From the cell containing the given text, extract its center point as (x, y) coordinate. 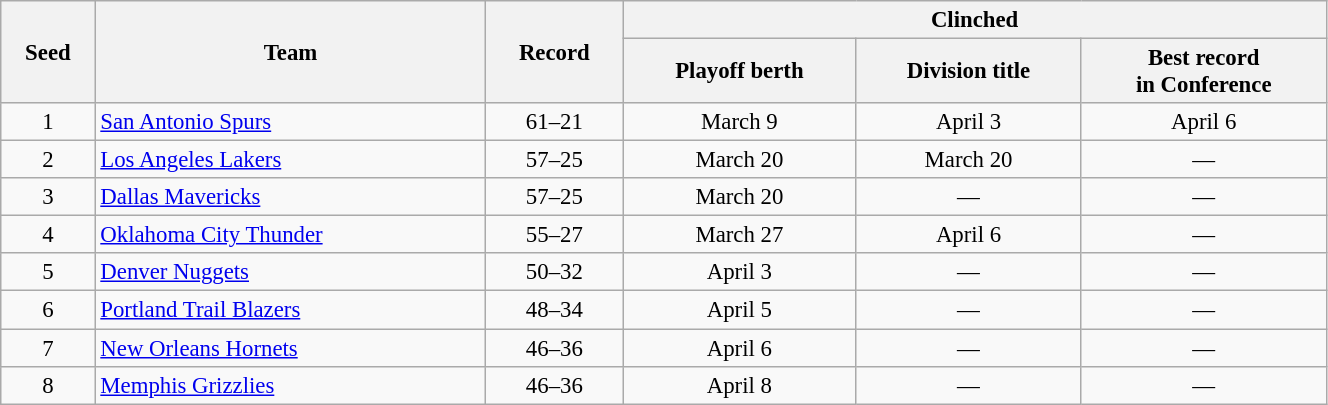
April 8 (740, 385)
4 (48, 235)
Best record in Conference (1204, 72)
Los Angeles Lakers (290, 160)
1 (48, 122)
Team (290, 52)
61–21 (554, 122)
Seed (48, 52)
Playoff berth (740, 72)
Division title (968, 72)
7 (48, 348)
New Orleans Hornets (290, 348)
San Antonio Spurs (290, 122)
55–27 (554, 235)
48–34 (554, 310)
March 9 (740, 122)
Clinched (975, 20)
April 5 (740, 310)
8 (48, 385)
Dallas Mavericks (290, 197)
Denver Nuggets (290, 273)
2 (48, 160)
March 27 (740, 235)
Portland Trail Blazers (290, 310)
3 (48, 197)
Record (554, 52)
50–32 (554, 273)
5 (48, 273)
6 (48, 310)
Memphis Grizzlies (290, 385)
Oklahoma City Thunder (290, 235)
